Detect which cell encompasses the target text, then output its [x, y] center coordinate. 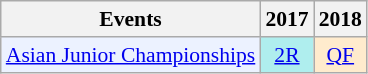
2R [286, 55]
QF [340, 55]
2018 [340, 19]
Events [131, 19]
Asian Junior Championships [131, 55]
2017 [286, 19]
